Detect which cell encompasses the target text, then output its [x, y] center coordinate. 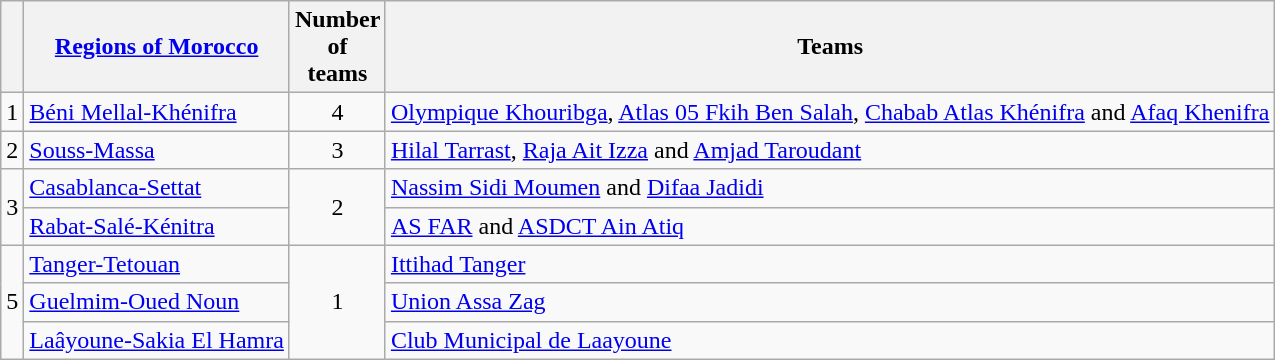
Club Municipal de Laayoune [830, 340]
Souss-Massa [157, 150]
Béni Mellal-Khénifra [157, 112]
Regions of Morocco [157, 47]
Hilal Tarrast, Raja Ait Izza and Amjad Taroudant [830, 150]
Laâyoune-Sakia El Hamra [157, 340]
Ittihad Tanger [830, 264]
5 [12, 302]
AS FAR and ASDCT Ain Atiq [830, 226]
Olympique Khouribga, Atlas 05 Fkih Ben Salah, Chabab Atlas Khénifra and Afaq Khenifra [830, 112]
Guelmim-Oued Noun [157, 302]
Teams [830, 47]
Casablanca-Settat [157, 188]
Union Assa Zag [830, 302]
Rabat-Salé-Kénitra [157, 226]
Number of teams [337, 47]
Nassim Sidi Moumen and Difaa Jadidi [830, 188]
4 [337, 112]
Tanger-Tetouan [157, 264]
